Locate the cell with the specified text and output its (x, y) center coordinate. 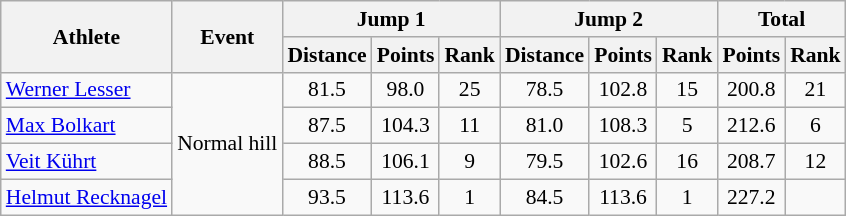
Total (781, 19)
81.0 (544, 126)
102.6 (623, 162)
200.8 (751, 90)
Normal hill (227, 143)
Event (227, 36)
6 (816, 126)
84.5 (544, 197)
227.2 (751, 197)
Werner Lesser (86, 90)
104.3 (406, 126)
88.5 (326, 162)
81.5 (326, 90)
Max Bolkart (86, 126)
12 (816, 162)
9 (470, 162)
21 (816, 90)
212.6 (751, 126)
93.5 (326, 197)
Jump 1 (391, 19)
79.5 (544, 162)
15 (688, 90)
102.8 (623, 90)
87.5 (326, 126)
25 (470, 90)
78.5 (544, 90)
11 (470, 126)
Veit Kührt (86, 162)
16 (688, 162)
98.0 (406, 90)
Athlete (86, 36)
5 (688, 126)
108.3 (623, 126)
Helmut Recknagel (86, 197)
Jump 2 (609, 19)
208.7 (751, 162)
106.1 (406, 162)
